Return (X, Y) of the center of cell containing provided text 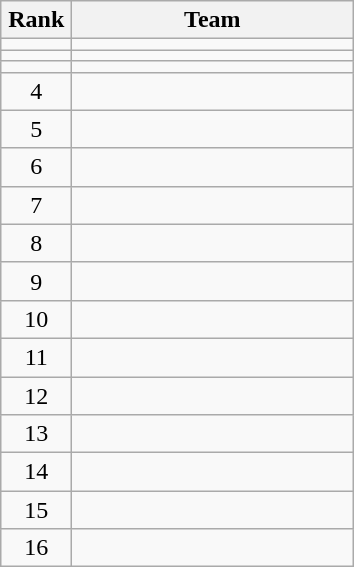
12 (36, 395)
7 (36, 205)
6 (36, 167)
14 (36, 472)
13 (36, 434)
10 (36, 319)
16 (36, 548)
11 (36, 357)
8 (36, 243)
9 (36, 281)
15 (36, 510)
Team (212, 20)
4 (36, 91)
5 (36, 129)
Rank (36, 20)
